Return the (x, y) coordinate for the center point of the cell that contains the specified text.  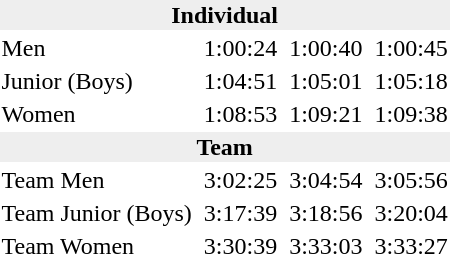
1:00:40 (326, 48)
Individual (224, 15)
1:09:21 (326, 114)
Team Men (96, 180)
3:04:54 (326, 180)
Team (224, 147)
3:02:25 (240, 180)
Men (96, 48)
1:04:51 (240, 81)
3:18:56 (326, 213)
1:08:53 (240, 114)
1:05:01 (326, 81)
1:09:38 (411, 114)
1:05:18 (411, 81)
3:20:04 (411, 213)
1:00:45 (411, 48)
3:05:56 (411, 180)
Junior (Boys) (96, 81)
Women (96, 114)
3:17:39 (240, 213)
Team Junior (Boys) (96, 213)
1:00:24 (240, 48)
